Find where the given text appears and provide that cell's center as (x, y) coordinate. 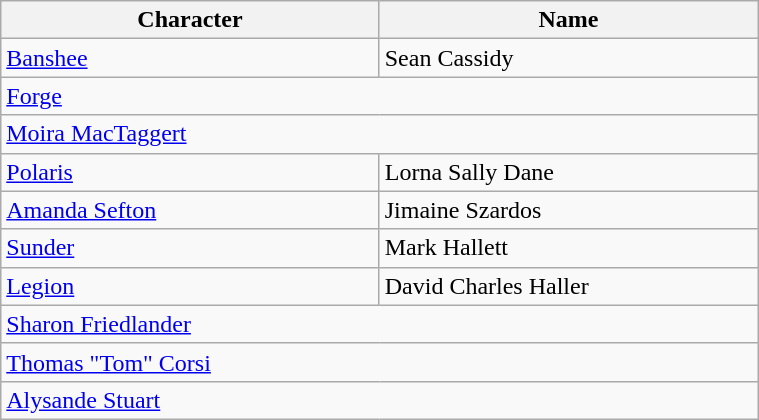
Sean Cassidy (568, 58)
Banshee (190, 58)
Mark Hallett (568, 248)
Character (190, 20)
Moira MacTaggert (380, 134)
David Charles Haller (568, 286)
Name (568, 20)
Alysande Stuart (380, 400)
Legion (190, 286)
Polaris (190, 172)
Sharon Friedlander (380, 324)
Sunder (190, 248)
Jimaine Szardos (568, 210)
Thomas "Tom" Corsi (380, 362)
Forge (380, 96)
Lorna Sally Dane (568, 172)
Amanda Sefton (190, 210)
